Search for the cell housing the specified text and yield its (x, y) center coordinate. 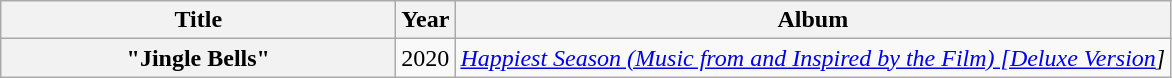
Title (198, 20)
2020 (426, 58)
Album (813, 20)
Happiest Season (Music from and Inspired by the Film) [Deluxe Version] (813, 58)
Year (426, 20)
"Jingle Bells" (198, 58)
